From the cell containing the given text, extract its center point as [X, Y] coordinate. 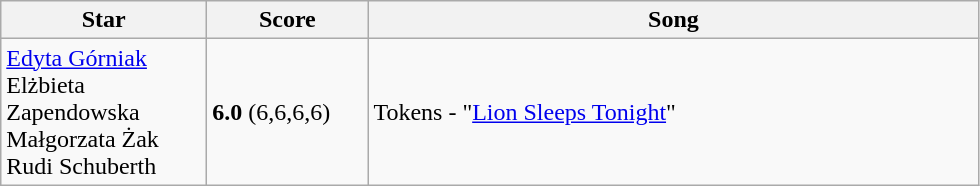
Star [104, 20]
Tokens - "Lion Sleeps Tonight" [674, 112]
Score [288, 20]
6.0 (6,6,6,6) [288, 112]
Song [674, 20]
Edyta Górniak Elżbieta Zapendowska Małgorzata Żak Rudi Schuberth [104, 112]
